Determine the (X, Y) coordinate at the center of the cell enclosing the given text.  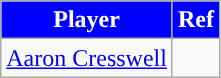
Player (87, 20)
Ref (196, 20)
Aaron Cresswell (87, 58)
